Identify which cell holds the provided text, then report its [X, Y] central coordinate. 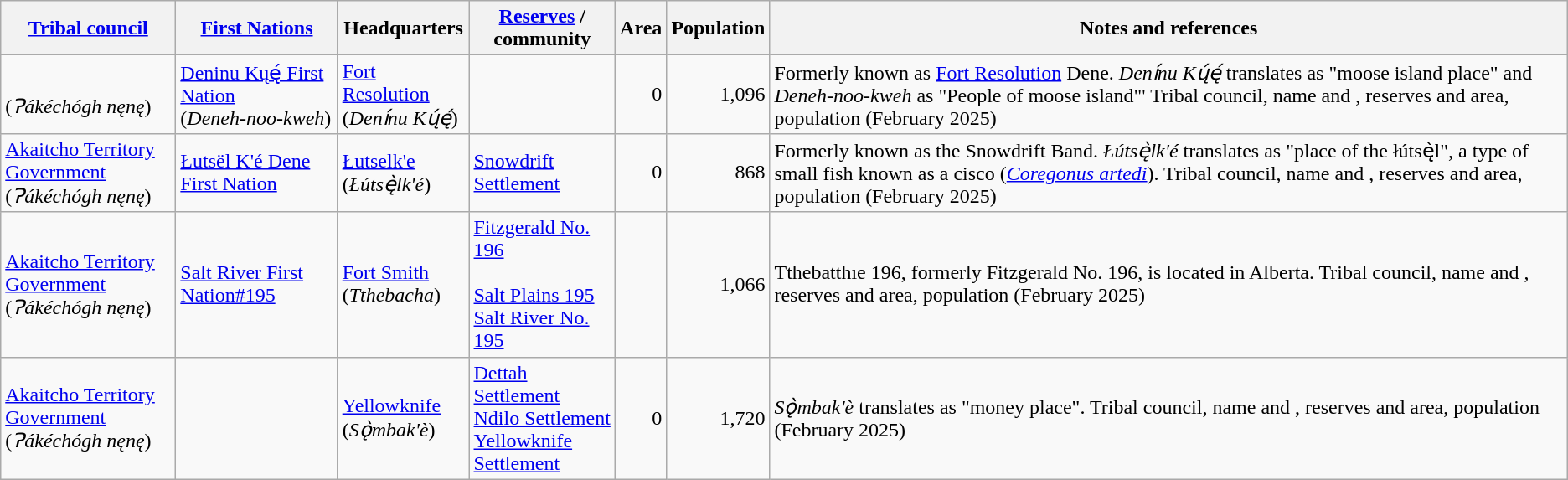
Notes and references [1168, 28]
Fitzgerald No. 196Salt Plains 195Salt River No. 195 [543, 285]
Sǫ̀mbak'è translates as "money place". Tribal council, name and , reserves and area, population (February 2025) [1168, 418]
868 [719, 173]
Yellowknife(Sǫ̀mbak'è) [404, 418]
Fort Resolution(Denı́nu Kų́ę́) [404, 95]
Area [642, 28]
Łutselk'e(Łútsę̀lk'é) [404, 173]
Fort Smith(Tthebacha) [404, 285]
First Nations [256, 28]
Snowdrift Settlement [543, 173]
Dettah SettlementNdilo SettlementYellowknife Settlement [543, 418]
1,066 [719, 285]
Tribal council [89, 28]
Salt River First Nation#195 [256, 285]
1,096 [719, 95]
Tthebatthıe 196, formerly Fitzgerald No. 196, is located in Alberta. Tribal council, name and , reserves and area, population (February 2025) [1168, 285]
1,720 [719, 418]
Reserves / community [543, 28]
(Ɂákéchógh nęnę) [89, 95]
Population [719, 28]
Headquarters [404, 28]
Łutsël K'é Dene First Nation [256, 173]
Deninu Kųę́ First Nation(Deneh-noo-kweh) [256, 95]
